Output the [x, y] coordinate of the center of the cell containing the given text.  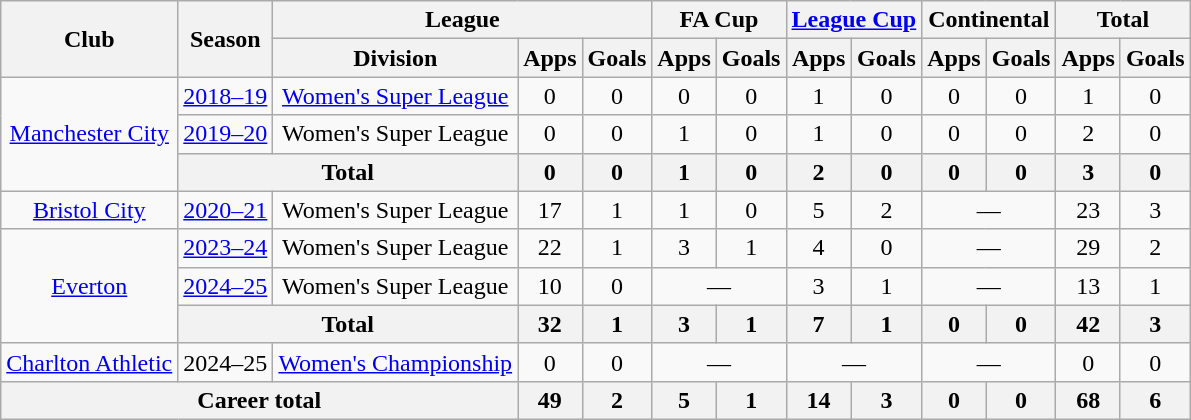
13 [1088, 286]
Charlton Athletic [90, 362]
2019–20 [226, 134]
29 [1088, 248]
10 [550, 286]
Season [226, 39]
23 [1088, 210]
Division [396, 58]
FA Cup [719, 20]
Everton [90, 286]
22 [550, 248]
Career total [260, 400]
Club [90, 39]
7 [818, 324]
17 [550, 210]
Bristol City [90, 210]
14 [818, 400]
68 [1088, 400]
Continental [989, 20]
2020–21 [226, 210]
League Cup [854, 20]
League [462, 20]
Manchester City [90, 134]
32 [550, 324]
42 [1088, 324]
4 [818, 248]
2023–24 [226, 248]
49 [550, 400]
6 [1155, 400]
Women's Championship [396, 362]
2018–19 [226, 96]
